Provide the [x, y] coordinate of the cell's center where the given text is located.  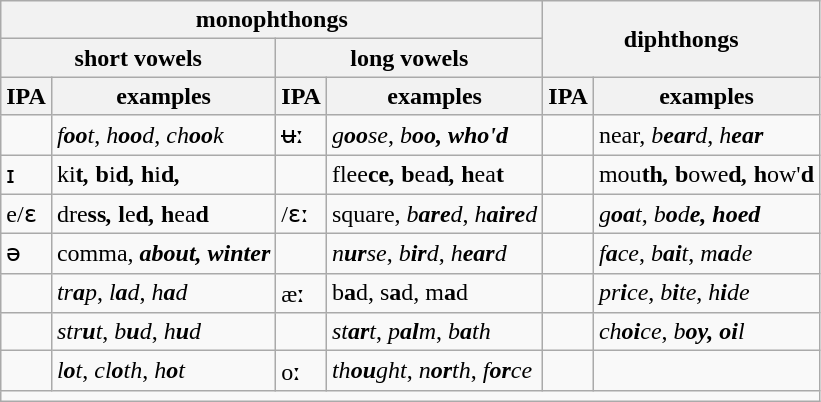
monophthongs [272, 20]
short vowels [138, 58]
long vowels [410, 58]
price, bite, hide [706, 293]
dress, led, head [163, 214]
comma, about, winter [163, 254]
oː [302, 371]
choice, boy, oil [706, 332]
ɪ [26, 174]
strut, bud, hud [163, 332]
lot, cloth, hot [163, 371]
square, bared, haired [434, 214]
nurse, bird, heard [434, 254]
foot, hood, chook [163, 135]
kit, bid, hid, [163, 174]
goat, bode, hoed [706, 214]
diphthongs [682, 39]
goose, boo, who'd [434, 135]
face, bait, made [706, 254]
start, palm, bath [434, 332]
ʉː [302, 135]
trap, lad, had [163, 293]
æː [302, 293]
bad, sad, mad [434, 293]
ə [26, 254]
near, beard, hear [706, 135]
mouth, bowed, how'd [706, 174]
thought, north, force [434, 371]
e/ɛ [26, 214]
/ɛː [302, 214]
fleece, bead, heat [434, 174]
